For the text-containing cell, return its midpoint in [x, y] coordinate format. 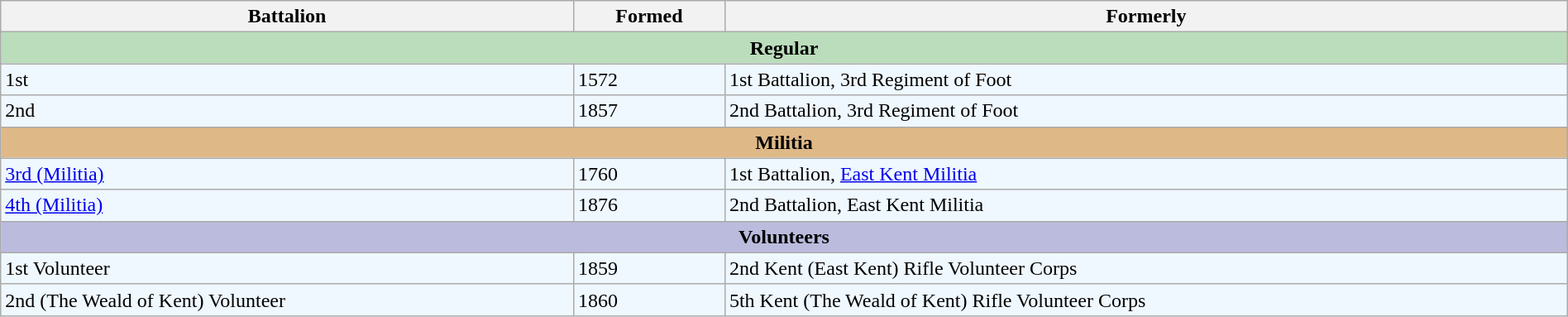
Militia [784, 142]
1st Volunteer [288, 268]
2nd (The Weald of Kent) Volunteer [288, 300]
Battalion [288, 17]
2nd Kent (East Kent) Rifle Volunteer Corps [1146, 268]
Formed [648, 17]
1857 [648, 111]
5th Kent (The Weald of Kent) Rifle Volunteer Corps [1146, 300]
1860 [648, 300]
2nd [288, 111]
Volunteers [784, 237]
3rd (Militia) [288, 174]
1st Battalion, 3rd Regiment of Foot [1146, 79]
Formerly [1146, 17]
2nd Battalion, East Kent Militia [1146, 205]
2nd Battalion, 3rd Regiment of Foot [1146, 111]
4th (Militia) [288, 205]
1760 [648, 174]
1572 [648, 79]
1859 [648, 268]
1876 [648, 205]
1st Battalion, East Kent Militia [1146, 174]
Regular [784, 48]
1st [288, 79]
